Detect which cell encompasses the target text, then output its (X, Y) center coordinate. 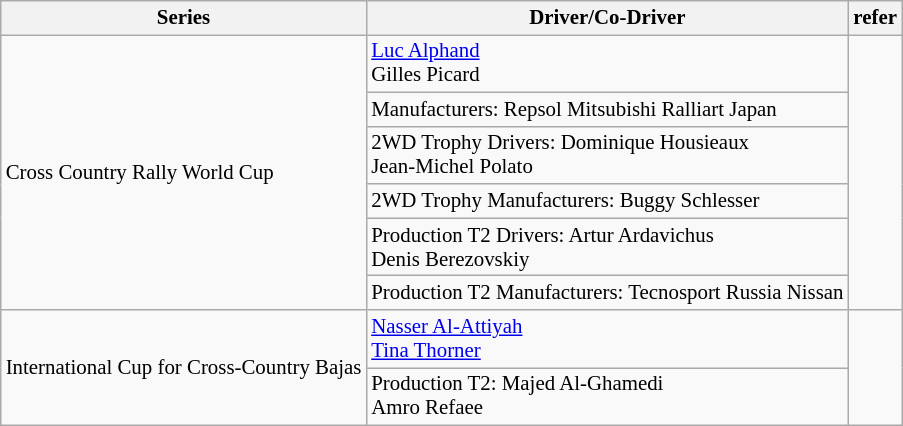
Production T2 Manufacturers: Tecnosport Russia Nissan (607, 293)
International Cup for Cross-Country Bajas (184, 368)
Production T2 Drivers: Artur Ardavichus Denis Berezovskiy (607, 247)
Production T2: Majed Al-Ghamedi Amro Refaee (607, 396)
2WD Trophy Manufacturers: Buggy Schlesser (607, 201)
Driver/Co-Driver (607, 18)
Manufacturers: Repsol Mitsubishi Ralliart Japan (607, 109)
Luc Alphand Gilles Picard (607, 63)
Cross Country Rally World Cup (184, 172)
refer (874, 18)
Nasser Al-Attiyah Tina Thorner (607, 339)
Series (184, 18)
2WD Trophy Drivers: Dominique Housieaux Jean-Michel Polato (607, 155)
